Extract the [x, y] coordinate from the center of the cell holding the provided text.  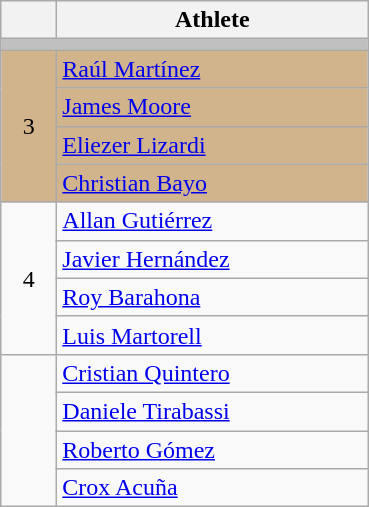
Roy Barahona [212, 297]
4 [29, 278]
Athlete [212, 20]
Eliezer Lizardi [212, 145]
Crox Acuña [212, 488]
Javier Hernández [212, 259]
Daniele Tirabassi [212, 411]
Roberto Gómez [212, 449]
Cristian Quintero [212, 373]
Christian Bayo [212, 183]
Raúl Martínez [212, 69]
Luis Martorell [212, 335]
Allan Gutiérrez [212, 221]
3 [29, 126]
James Moore [212, 107]
